Search for the cell housing the specified text and yield its [X, Y] center coordinate. 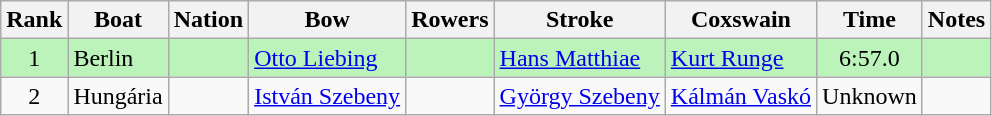
Notes [956, 20]
Boat [118, 20]
István Szebeny [328, 96]
Kálmán Vaskó [740, 96]
Stroke [580, 20]
Bow [328, 20]
Unknown [870, 96]
Berlin [118, 58]
Otto Liebing [328, 58]
Kurt Runge [740, 58]
Time [870, 20]
6:57.0 [870, 58]
Nation [208, 20]
Rowers [450, 20]
György Szebeny [580, 96]
Hans Matthiae [580, 58]
1 [34, 58]
Hungária [118, 96]
Coxswain [740, 20]
2 [34, 96]
Rank [34, 20]
